Return [x, y] of the center of cell containing provided text 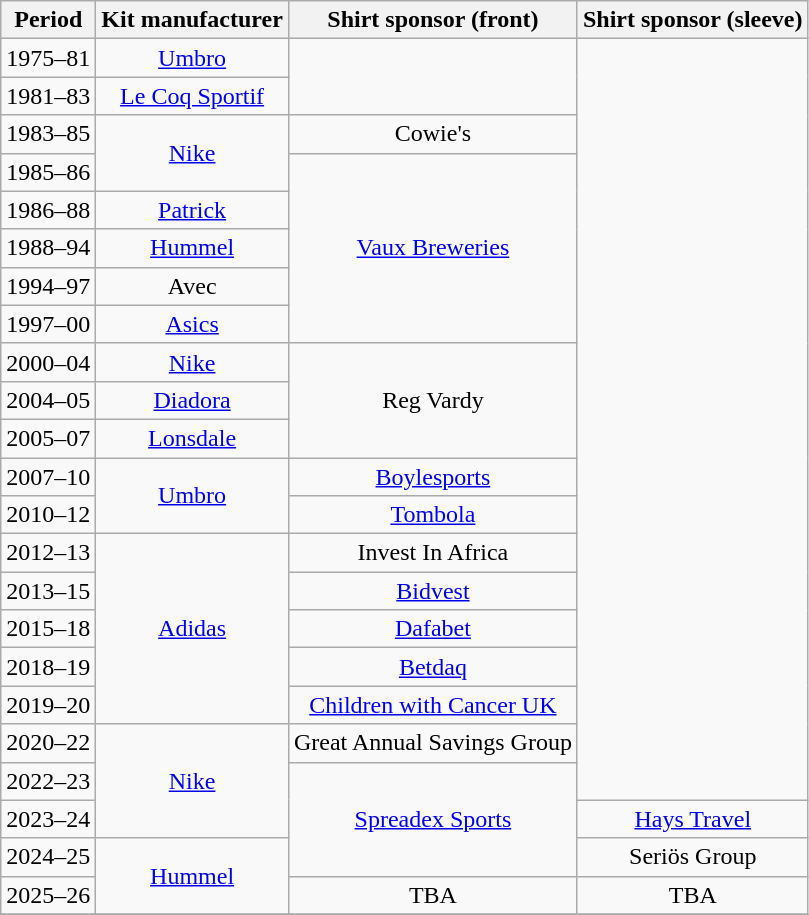
2025–26 [48, 895]
Bidvest [432, 591]
1994–97 [48, 286]
2019–20 [48, 705]
Diadora [192, 400]
2018–19 [48, 667]
1981–83 [48, 96]
Patrick [192, 210]
Lonsdale [192, 438]
2024–25 [48, 857]
Asics [192, 324]
1985–86 [48, 172]
2023–24 [48, 819]
Invest In Africa [432, 553]
2004–05 [48, 400]
Children with Cancer UK [432, 705]
Tombola [432, 515]
2007–10 [48, 477]
Shirt sponsor (front) [432, 20]
1997–00 [48, 324]
Seriös Group [692, 857]
2015–18 [48, 629]
Spreadex Sports [432, 819]
2013–15 [48, 591]
Great Annual Savings Group [432, 743]
Reg Vardy [432, 400]
1986–88 [48, 210]
2012–13 [48, 553]
Hays Travel [692, 819]
Betdaq [432, 667]
2005–07 [48, 438]
2022–23 [48, 781]
2000–04 [48, 362]
Period [48, 20]
2010–12 [48, 515]
Le Coq Sportif [192, 96]
Boylesports [432, 477]
1988–94 [48, 248]
1975–81 [48, 58]
Vaux Breweries [432, 248]
Cowie's [432, 134]
Adidas [192, 629]
Dafabet [432, 629]
2020–22 [48, 743]
1983–85 [48, 134]
Kit manufacturer [192, 20]
Avec [192, 286]
Shirt sponsor (sleeve) [692, 20]
